Extract the [x, y] coordinate from the center of the cell holding the provided text.  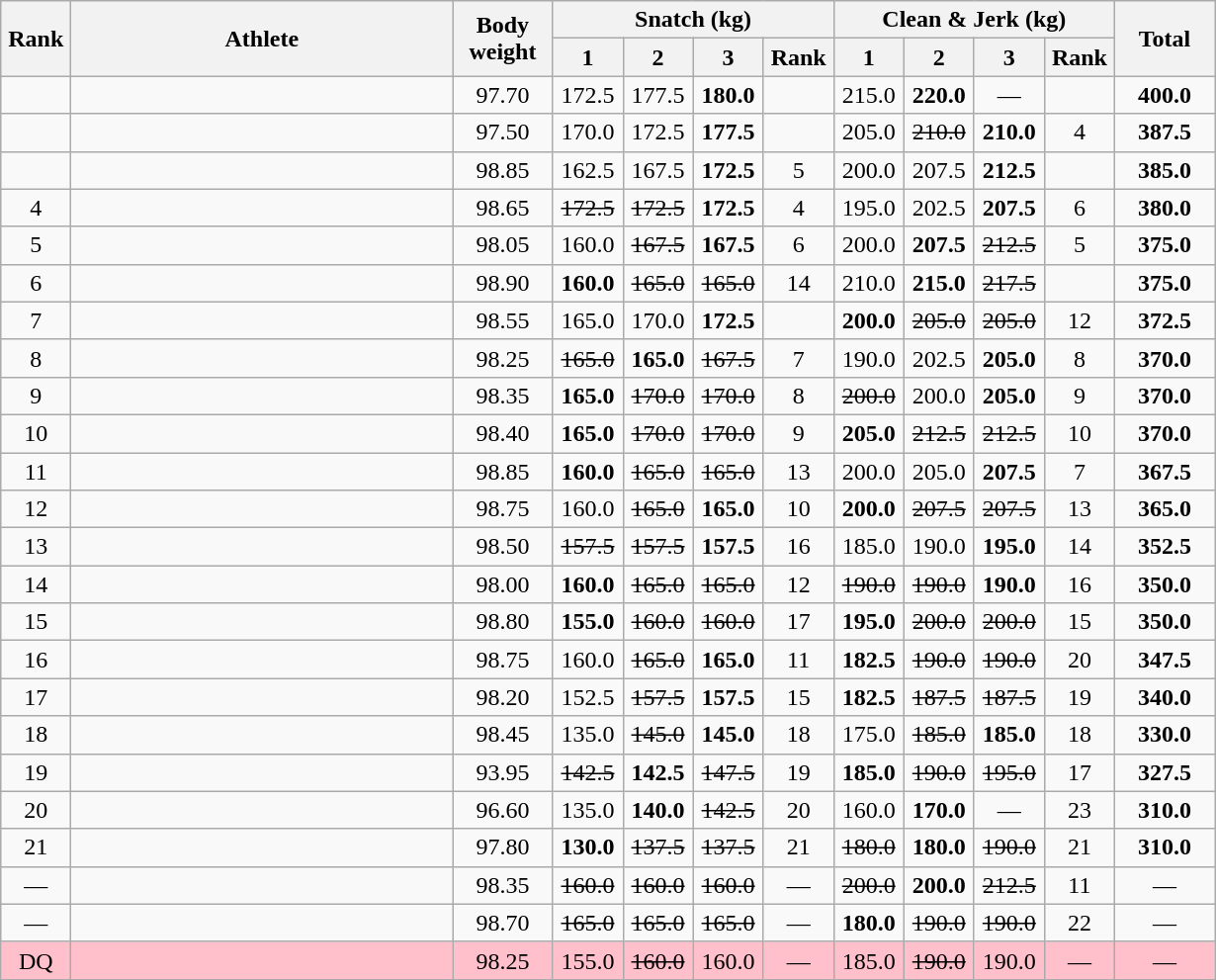
330.0 [1165, 735]
Snatch (kg) [693, 20]
97.70 [502, 95]
22 [1080, 923]
220.0 [939, 95]
96.60 [502, 810]
98.00 [502, 584]
327.5 [1165, 772]
130.0 [587, 847]
98.05 [502, 245]
97.80 [502, 847]
140.0 [658, 810]
367.5 [1165, 472]
352.5 [1165, 547]
340.0 [1165, 697]
98.50 [502, 547]
DQ [36, 960]
217.5 [1008, 283]
372.5 [1165, 320]
23 [1080, 810]
98.65 [502, 208]
98.90 [502, 283]
Body weight [502, 39]
98.45 [502, 735]
98.20 [502, 697]
175.0 [868, 735]
Total [1165, 39]
162.5 [587, 170]
98.40 [502, 433]
380.0 [1165, 208]
365.0 [1165, 509]
Athlete [262, 39]
98.80 [502, 622]
97.50 [502, 133]
387.5 [1165, 133]
400.0 [1165, 95]
98.70 [502, 923]
Clean & Jerk (kg) [974, 20]
147.5 [728, 772]
152.5 [587, 697]
385.0 [1165, 170]
98.55 [502, 320]
93.95 [502, 772]
347.5 [1165, 660]
